Extract the [X, Y] coordinate from the center of the cell holding the provided text.  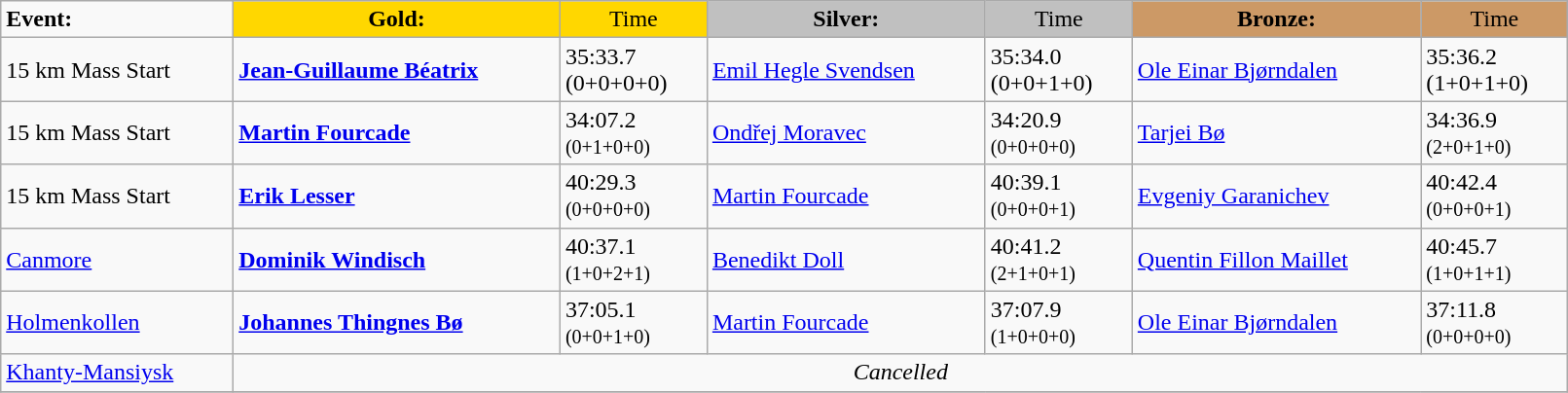
Emil Hegle Svendsen [846, 70]
Silver: [846, 19]
Benedikt Doll [846, 259]
Jean-Guillaume Béatrix [397, 70]
37:11.8(0+0+0+0) [1495, 323]
40:41.2 (2+1+0+1) [1059, 259]
Erik Lesser [397, 196]
37:05.1(0+0+1+0) [633, 323]
35:36.2(1+0+1+0) [1495, 70]
Tarjei Bø [1276, 132]
Holmenkollen [117, 323]
Dominik Windisch [397, 259]
Quentin Fillon Maillet [1276, 259]
34:20.9(0+0+0+0) [1059, 132]
40:42.4(0+0+0+1) [1495, 196]
35:34.0(0+0+1+0) [1059, 70]
34:36.9(2+0+1+0) [1495, 132]
Khanty-Mansiysk [117, 373]
Ondřej Moravec [846, 132]
37:07.9(1+0+0+0) [1059, 323]
Canmore [117, 259]
40:45.7 (1+0+1+1) [1495, 259]
40:37.1(1+0+2+1) [633, 259]
40:39.1(0+0+0+1) [1059, 196]
Bronze: [1276, 19]
Gold: [397, 19]
Event: [117, 19]
34:07.2(0+1+0+0) [633, 132]
Evgeniy Garanichev [1276, 196]
40:29.3(0+0+0+0) [633, 196]
35:33.7(0+0+0+0) [633, 70]
Cancelled [901, 373]
Johannes Thingnes Bø [397, 323]
